Capture the cell that displays the provided text and extract its [x, y] central coordinate. 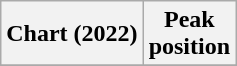
Peakposition [189, 34]
Chart (2022) [72, 34]
